Pinpoint the cell where the given text exists, returning its (X, Y) midpoint coordinate. 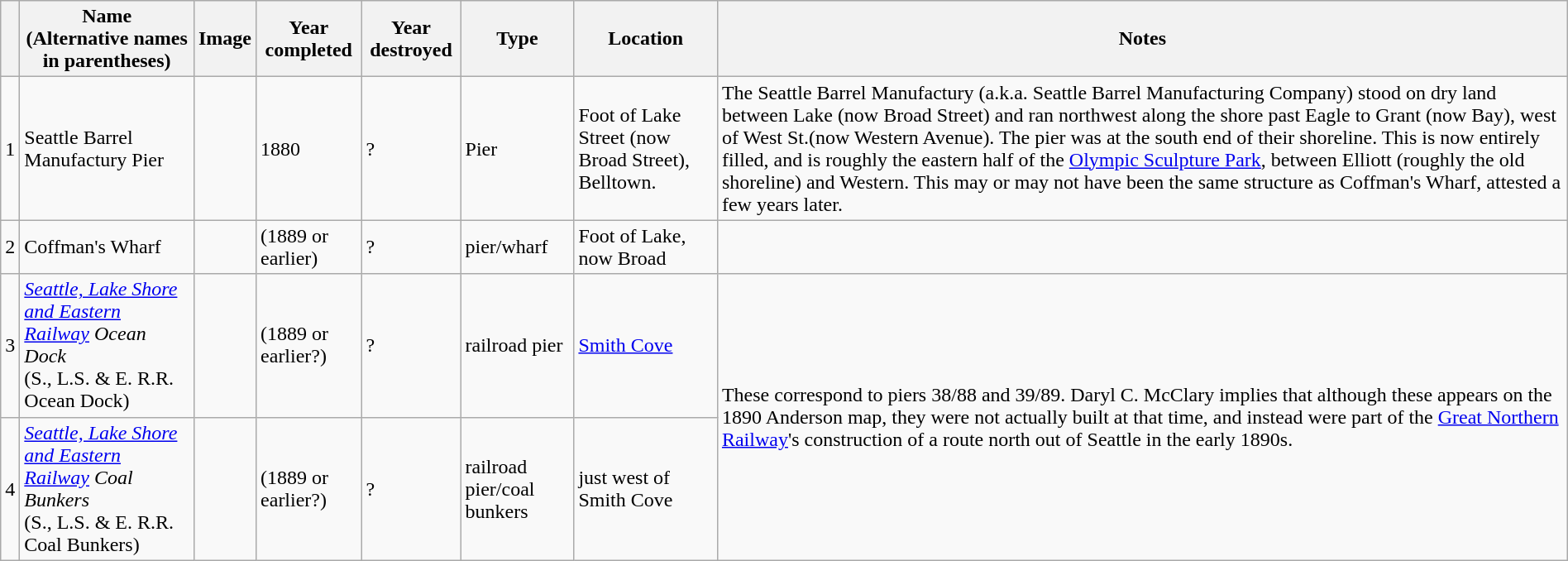
2 (10, 247)
Location (646, 39)
pier/wharf (518, 247)
railroad pier/coal bunkers (518, 488)
Foot of Lake Street (now Broad Street), Belltown. (646, 149)
1880 (309, 149)
Smith Cove (646, 346)
Foot of Lake, now Broad (646, 247)
Year completed (309, 39)
Seattle, Lake Shore and Eastern Railway Ocean Dock(S., L.S. & E. R.R. Ocean Dock) (108, 346)
Coffman's Wharf (108, 247)
just west of Smith Cove (646, 488)
Year destroyed (411, 39)
Seattle Barrel Manufactury Pier (108, 149)
Pier (518, 149)
Image (225, 39)
Type (518, 39)
(1889 or earlier) (309, 247)
Seattle, Lake Shore and Eastern Railway Coal Bunkers(S., L.S. & E. R.R. Coal Bunkers) (108, 488)
Name(Alternative names in parentheses) (108, 39)
railroad pier (518, 346)
1 (10, 149)
Notes (1142, 39)
4 (10, 488)
3 (10, 346)
